Pinpoint the cell where the given text exists, returning its (x, y) midpoint coordinate. 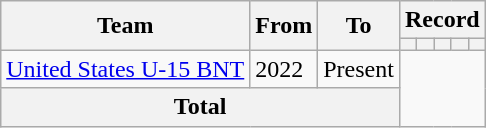
Team (126, 26)
Present (359, 69)
Record (442, 20)
To (359, 26)
2022 (284, 69)
Total (200, 107)
United States U-15 BNT (126, 69)
From (284, 26)
